For the text-containing cell, return its midpoint in [X, Y] coordinate format. 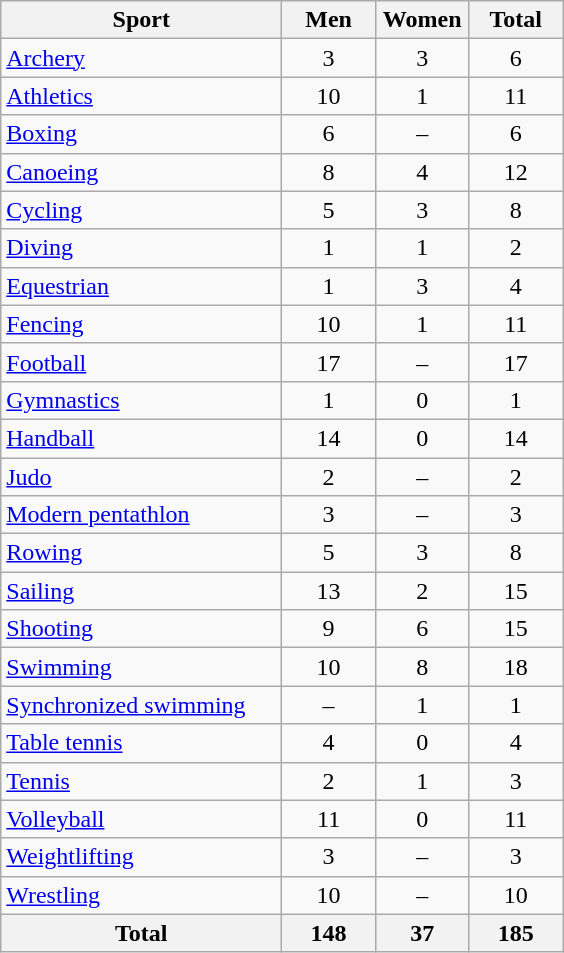
Handball [142, 438]
Volleyball [142, 819]
Football [142, 362]
Tennis [142, 781]
Fencing [142, 324]
Archery [142, 58]
37 [422, 933]
Judo [142, 477]
Diving [142, 248]
12 [516, 172]
Canoeing [142, 172]
Sailing [142, 591]
Boxing [142, 134]
Shooting [142, 629]
Table tennis [142, 743]
Sport [142, 20]
Weightlifting [142, 857]
Cycling [142, 210]
Rowing [142, 553]
Men [329, 20]
Wrestling [142, 895]
9 [329, 629]
148 [329, 933]
185 [516, 933]
Modern pentathlon [142, 515]
Women [422, 20]
Gymnastics [142, 400]
Equestrian [142, 286]
18 [516, 667]
Athletics [142, 96]
13 [329, 591]
Synchronized swimming [142, 705]
Swimming [142, 667]
